Return the (X, Y) coordinate for the center point of the cell that contains the specified text.  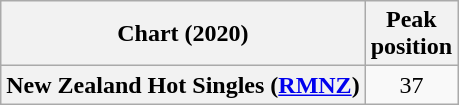
Peakposition (411, 34)
New Zealand Hot Singles (RMNZ) (183, 85)
37 (411, 85)
Chart (2020) (183, 34)
